Pinpoint the cell where the given text exists, returning its (X, Y) midpoint coordinate. 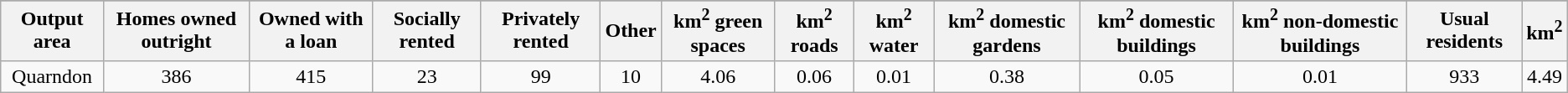
Privately rented (541, 31)
km2 domestic gardens (1007, 31)
Owned with a loan (312, 31)
99 (541, 76)
0.06 (814, 76)
km2 non-domestic buildings (1320, 31)
0.05 (1156, 76)
Socially rented (427, 31)
0.38 (1007, 76)
Output area (52, 31)
km2 roads (814, 31)
km2 (1545, 31)
Other (631, 31)
933 (1464, 76)
Homes owned outright (176, 31)
386 (176, 76)
4.06 (718, 76)
km2 water (894, 31)
Quarndon (52, 76)
23 (427, 76)
10 (631, 76)
4.49 (1545, 76)
km2 green spaces (718, 31)
Usual residents (1464, 31)
km2 domestic buildings (1156, 31)
415 (312, 76)
